Determine the [X, Y] coordinate at the center of the cell enclosing the given text.  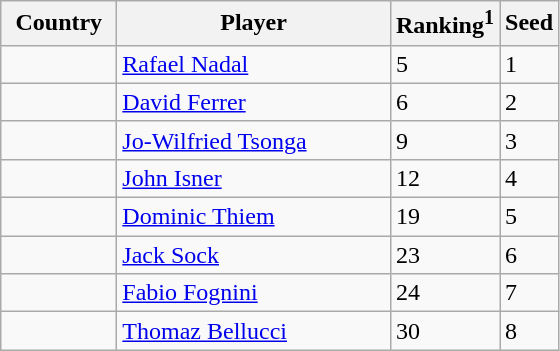
Jo-Wilfried Tsonga [254, 140]
Jack Sock [254, 255]
12 [444, 178]
Fabio Fognini [254, 293]
9 [444, 140]
4 [530, 178]
3 [530, 140]
1 [530, 64]
24 [444, 293]
Country [59, 24]
Seed [530, 24]
30 [444, 331]
Ranking1 [444, 24]
8 [530, 331]
Player [254, 24]
7 [530, 293]
John Isner [254, 178]
Thomaz Bellucci [254, 331]
Dominic Thiem [254, 217]
2 [530, 102]
David Ferrer [254, 102]
23 [444, 255]
19 [444, 217]
Rafael Nadal [254, 64]
